Extract the [x, y] coordinate from the center of the cell holding the provided text.  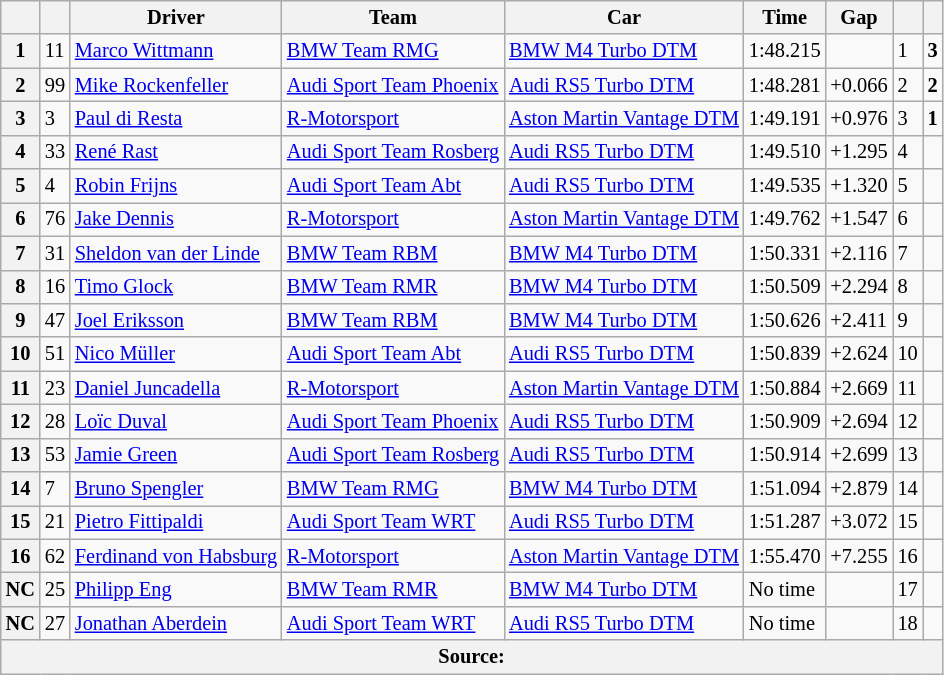
28 [55, 421]
33 [55, 152]
Gap [858, 17]
1:49.191 [785, 118]
1:50.839 [785, 354]
21 [55, 522]
+0.066 [858, 85]
Source: [472, 657]
1:49.510 [785, 152]
+2.699 [858, 455]
Paul di Resta [176, 118]
Daniel Juncadella [176, 388]
+0.976 [858, 118]
27 [55, 623]
+2.116 [858, 253]
Marco Wittmann [176, 51]
1:48.281 [785, 85]
Jake Dennis [176, 219]
47 [55, 320]
Robin Frijns [176, 186]
+2.624 [858, 354]
1:50.884 [785, 388]
Philipp Eng [176, 589]
Bruno Spengler [176, 489]
+2.411 [858, 320]
51 [55, 354]
18 [908, 623]
1:51.287 [785, 522]
Driver [176, 17]
Time [785, 17]
Ferdinand von Habsburg [176, 556]
1:49.762 [785, 219]
Jonathan Aberdein [176, 623]
+3.072 [858, 522]
1:50.626 [785, 320]
76 [55, 219]
+1.547 [858, 219]
1:51.094 [785, 489]
+2.879 [858, 489]
62 [55, 556]
1:50.331 [785, 253]
1:55.470 [785, 556]
25 [55, 589]
+2.669 [858, 388]
Loïc Duval [176, 421]
1:50.914 [785, 455]
Mike Rockenfeller [176, 85]
53 [55, 455]
+1.295 [858, 152]
17 [908, 589]
Timo Glock [176, 287]
1:49.535 [785, 186]
Jamie Green [176, 455]
Car [624, 17]
+7.255 [858, 556]
Pietro Fittipaldi [176, 522]
1:48.215 [785, 51]
Nico Müller [176, 354]
+1.320 [858, 186]
Joel Eriksson [176, 320]
+2.294 [858, 287]
1:50.909 [785, 421]
23 [55, 388]
René Rast [176, 152]
31 [55, 253]
+2.694 [858, 421]
Team [393, 17]
1:50.509 [785, 287]
99 [55, 85]
Sheldon van der Linde [176, 253]
